Pinpoint the cell where the given text exists, returning its [x, y] midpoint coordinate. 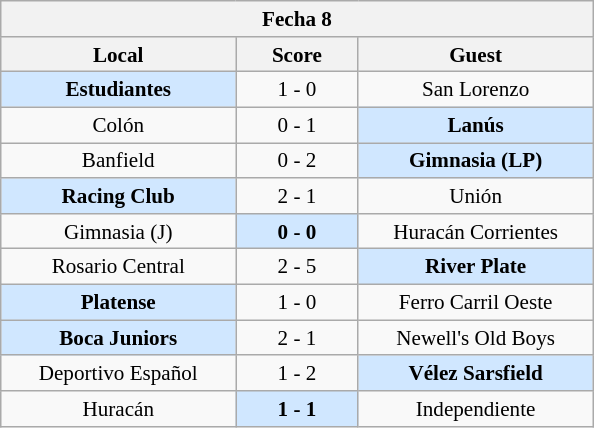
1 - 1 [297, 408]
Rosario Central [118, 266]
2 - 5 [297, 266]
Gimnasia (LP) [476, 160]
Local [118, 54]
Deportivo Español [118, 372]
Vélez Sarsfield [476, 372]
Independiente [476, 408]
San Lorenzo [476, 90]
River Plate [476, 266]
1 - 2 [297, 372]
0 - 0 [297, 230]
Lanús [476, 124]
Score [297, 54]
Racing Club [118, 196]
Huracán [118, 408]
Colón [118, 124]
Huracán Corrientes [476, 230]
Boca Juniors [118, 338]
Ferro Carril Oeste [476, 302]
Estudiantes [118, 90]
Platense [118, 302]
Banfield [118, 160]
Guest [476, 54]
Unión [476, 196]
Gimnasia (J) [118, 230]
Newell's Old Boys [476, 338]
0 - 1 [297, 124]
Fecha 8 [297, 18]
0 - 2 [297, 160]
